Determine the [X, Y] coordinate at the center of the cell enclosing the given text.  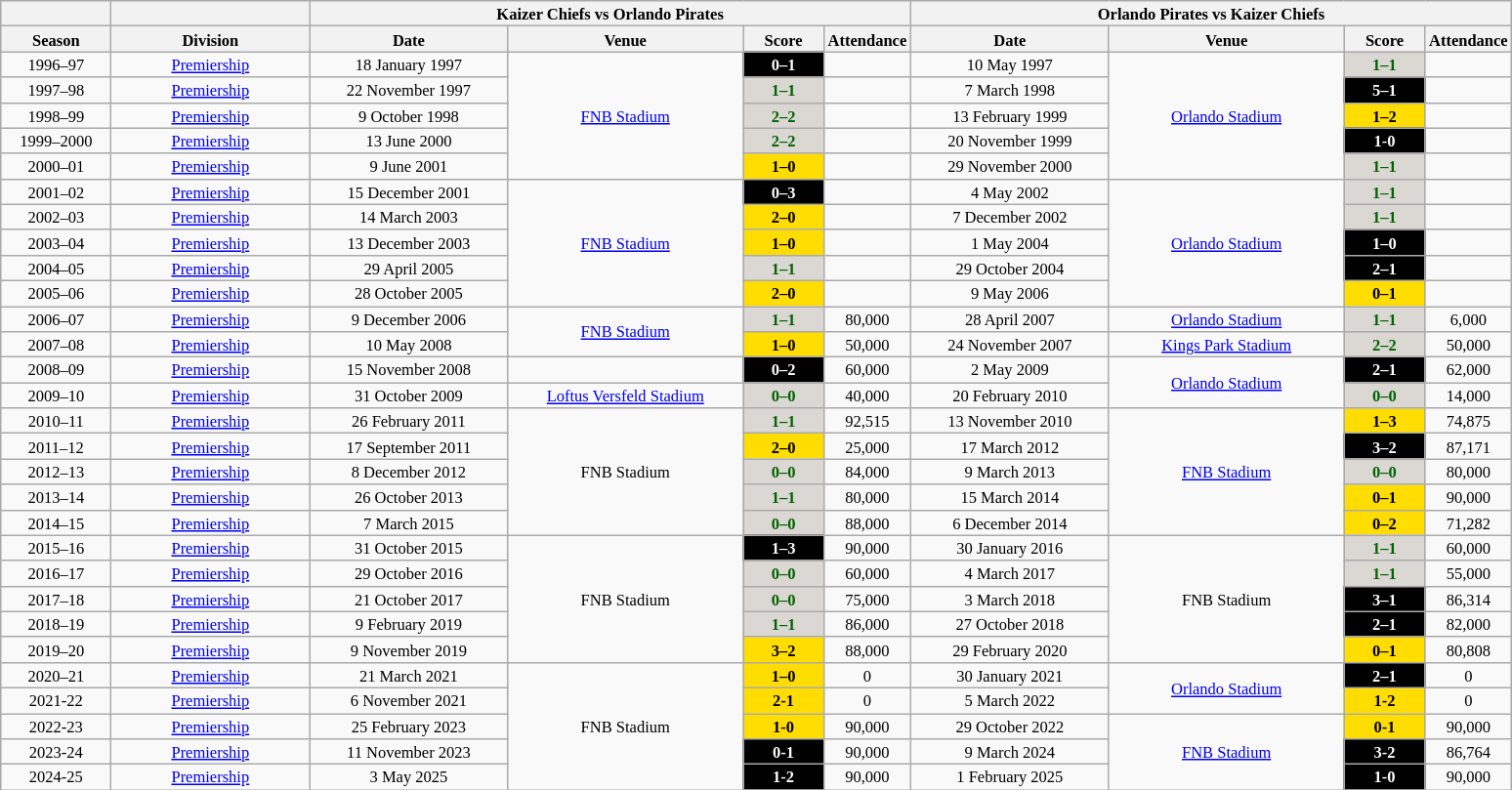
8 December 2012 [408, 472]
26 February 2011 [408, 421]
13 June 2000 [408, 141]
82,000 [1469, 624]
13 December 2003 [408, 242]
2005–06 [57, 293]
3 March 2018 [1010, 599]
9 February 2019 [408, 624]
3–1 [1385, 599]
21 October 2017 [408, 599]
15 December 2001 [408, 191]
2006–07 [57, 319]
2011–12 [57, 446]
25,000 [867, 446]
9 October 1998 [408, 115]
75,000 [867, 599]
2020–21 [57, 675]
2000–01 [57, 166]
11 November 2023 [408, 752]
2004–05 [57, 268]
4 May 2002 [1010, 191]
2002–03 [57, 217]
2021-22 [57, 700]
31 October 2009 [408, 395]
3 May 2025 [408, 777]
29 October 2016 [408, 573]
2007–08 [57, 345]
29 October 2004 [1010, 268]
27 October 2018 [1010, 624]
Kaizer Chiefs vs Orlando Pirates [609, 14]
28 April 2007 [1010, 319]
74,875 [1469, 421]
2017–18 [57, 599]
40,000 [867, 395]
2012–13 [57, 472]
1998–99 [57, 115]
15 November 2008 [408, 370]
80,808 [1469, 649]
9 November 2019 [408, 649]
25 February 2023 [408, 726]
13 November 2010 [1010, 421]
86,314 [1469, 599]
26 October 2013 [408, 497]
18 January 1997 [408, 64]
2001–02 [57, 191]
2022-23 [57, 726]
29 April 2005 [408, 268]
6,000 [1469, 319]
30 January 2016 [1010, 548]
6 November 2021 [408, 700]
29 February 2020 [1010, 649]
2013–14 [57, 497]
7 March 1998 [1010, 90]
14 March 2003 [408, 217]
5–1 [1385, 90]
92,515 [867, 421]
17 September 2011 [408, 446]
2019–20 [57, 649]
2016–17 [57, 573]
2015–16 [57, 548]
Season [57, 39]
71,282 [1469, 522]
86,764 [1469, 752]
84,000 [867, 472]
3-2 [1385, 752]
9 May 2006 [1010, 293]
2009–10 [57, 395]
1 May 2004 [1010, 242]
86,000 [867, 624]
20 February 2010 [1010, 395]
2003–04 [57, 242]
7 March 2015 [408, 522]
2018–19 [57, 624]
4 March 2017 [1010, 573]
2024-25 [57, 777]
87,171 [1469, 446]
22 November 1997 [408, 90]
20 November 1999 [1010, 141]
24 November 2007 [1010, 345]
2-1 [783, 700]
9 March 2024 [1010, 752]
1999–2000 [57, 141]
0–3 [783, 191]
28 October 2005 [408, 293]
10 May 2008 [408, 345]
7 December 2002 [1010, 217]
9 March 2013 [1010, 472]
Orlando Pirates vs Kaizer Chiefs [1211, 14]
9 June 2001 [408, 166]
1996–97 [57, 64]
Loftus Versfeld Stadium [625, 395]
Division [211, 39]
1 February 2025 [1010, 777]
14,000 [1469, 395]
5 March 2022 [1010, 700]
2023-24 [57, 752]
2010–11 [57, 421]
13 February 1999 [1010, 115]
21 March 2021 [408, 675]
31 October 2015 [408, 548]
55,000 [1469, 573]
2014–15 [57, 522]
Kings Park Stadium [1227, 345]
1997–98 [57, 90]
9 December 2006 [408, 319]
62,000 [1469, 370]
10 May 1997 [1010, 64]
1–2 [1385, 115]
29 October 2022 [1010, 726]
2 May 2009 [1010, 370]
6 December 2014 [1010, 522]
17 March 2012 [1010, 446]
29 November 2000 [1010, 166]
15 March 2014 [1010, 497]
2008–09 [57, 370]
30 January 2021 [1010, 675]
